From the cell containing the given text, extract its center point as (X, Y) coordinate. 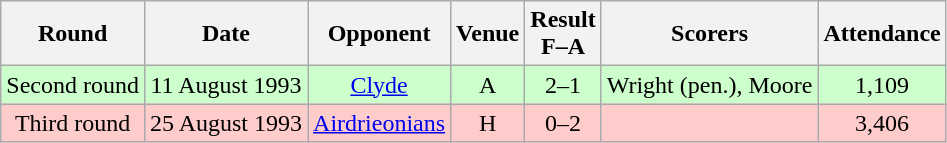
Scorers (710, 34)
1,109 (882, 85)
Attendance (882, 34)
Opponent (380, 34)
Third round (73, 123)
Venue (488, 34)
Date (226, 34)
Wright (pen.), Moore (710, 85)
2–1 (563, 85)
Clyde (380, 85)
ResultF–A (563, 34)
0–2 (563, 123)
Round (73, 34)
11 August 1993 (226, 85)
H (488, 123)
25 August 1993 (226, 123)
A (488, 85)
Second round (73, 85)
Airdrieonians (380, 123)
3,406 (882, 123)
